Return (X, Y) of the center of cell containing provided text 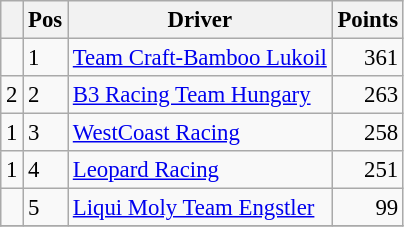
WestCoast Racing (200, 133)
4 (46, 170)
Pos (46, 20)
Team Craft-Bamboo Lukoil (200, 58)
Points (368, 20)
3 (46, 133)
Liqui Moly Team Engstler (200, 208)
258 (368, 133)
361 (368, 58)
99 (368, 208)
263 (368, 95)
Leopard Racing (200, 170)
B3 Racing Team Hungary (200, 95)
Driver (200, 20)
251 (368, 170)
5 (46, 208)
